Pinpoint the cell where the given text exists, returning its (X, Y) midpoint coordinate. 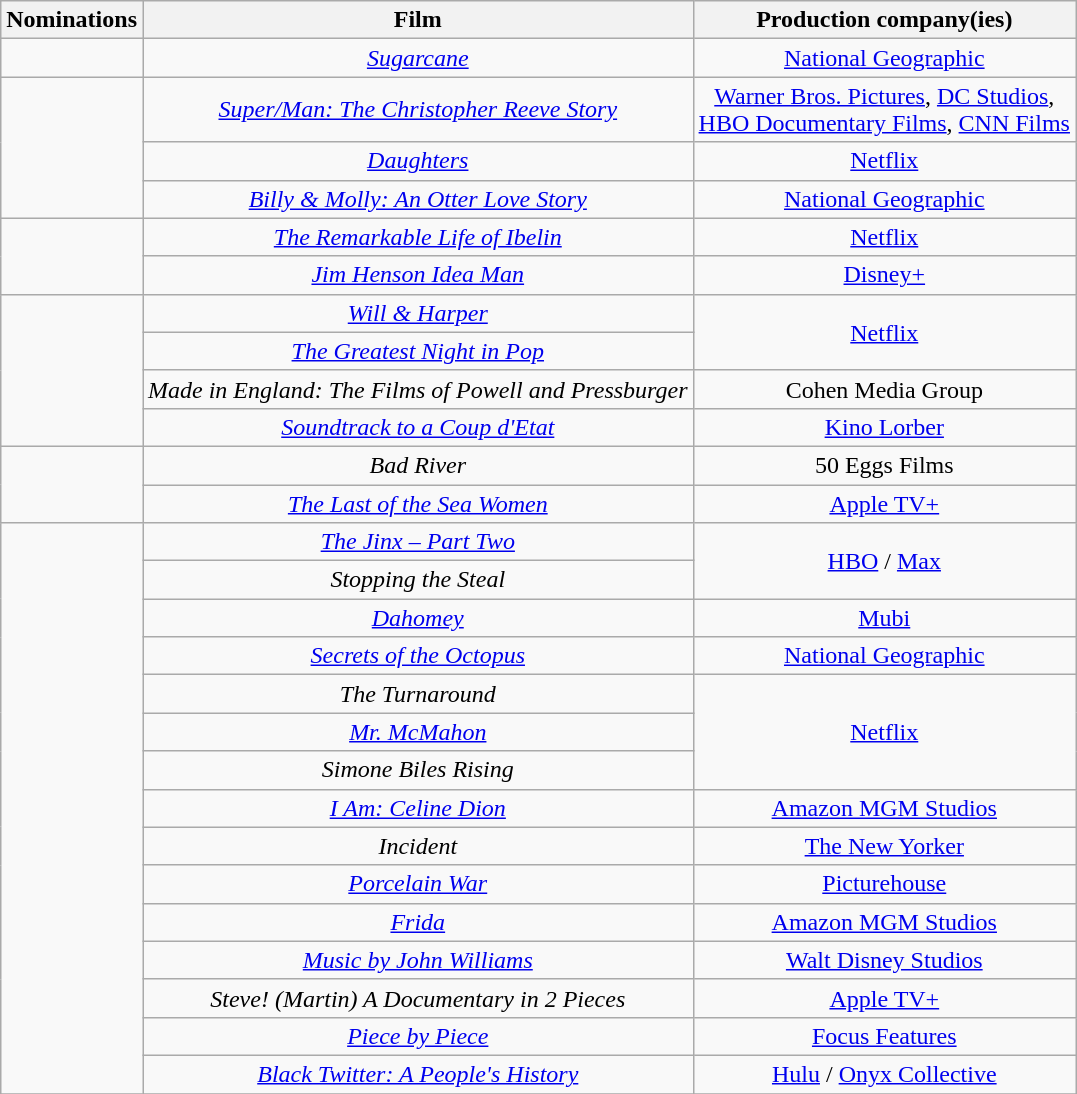
Warner Bros. Pictures, DC Studios,HBO Documentary Films, CNN Films (884, 110)
Billy & Molly: An Otter Love Story (418, 199)
Super/Man: The Christopher Reeve Story (418, 110)
50 Eggs Films (884, 465)
Steve! (Martin) A Documentary in 2 Pieces (418, 998)
Secrets of the Octopus (418, 656)
Sugarcane (418, 58)
Kino Lorber (884, 427)
Dahomey (418, 618)
Piece by Piece (418, 1036)
Simone Biles Rising (418, 770)
Film (418, 20)
Picturehouse (884, 884)
The Last of the Sea Women (418, 503)
Hulu / Onyx Collective (884, 1074)
The Jinx – Part Two (418, 542)
Mr. McMahon (418, 732)
Walt Disney Studios (884, 960)
Production company(ies) (884, 20)
The Turnaround (418, 694)
The Remarkable Life of Ibelin (418, 237)
Jim Henson Idea Man (418, 275)
Incident (418, 846)
Cohen Media Group (884, 389)
Daughters (418, 161)
HBO / Max (884, 561)
Focus Features (884, 1036)
Disney+ (884, 275)
Music by John Williams (418, 960)
The Greatest Night in Pop (418, 351)
Black Twitter: A People's History (418, 1074)
Porcelain War (418, 884)
Frida (418, 922)
Soundtrack to a Coup d'Etat (418, 427)
Mubi (884, 618)
Will & Harper (418, 313)
Made in England: The Films of Powell and Pressburger (418, 389)
Stopping the Steal (418, 580)
Bad River (418, 465)
Nominations (72, 20)
I Am: Celine Dion (418, 808)
The New Yorker (884, 846)
